Provide the (X, Y) coordinate of the cell's center where the given text is located.  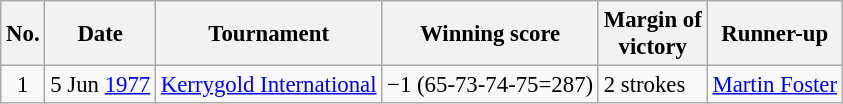
Kerrygold International (268, 85)
No. (23, 34)
Margin ofvictory (652, 34)
Runner-up (774, 34)
Date (100, 34)
5 Jun 1977 (100, 85)
Martin Foster (774, 85)
1 (23, 85)
−1 (65-73-74-75=287) (490, 85)
Tournament (268, 34)
Winning score (490, 34)
2 strokes (652, 85)
